Scan for the cell matching the given text and deliver its [x, y] coordinate at center. 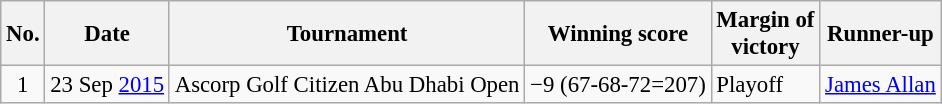
Margin ofvictory [766, 34]
1 [23, 85]
Runner-up [880, 34]
23 Sep 2015 [107, 85]
James Allan [880, 85]
Date [107, 34]
Winning score [618, 34]
Ascorp Golf Citizen Abu Dhabi Open [346, 85]
Playoff [766, 85]
−9 (67-68-72=207) [618, 85]
Tournament [346, 34]
No. [23, 34]
